For the text-containing cell, return its midpoint in [X, Y] coordinate format. 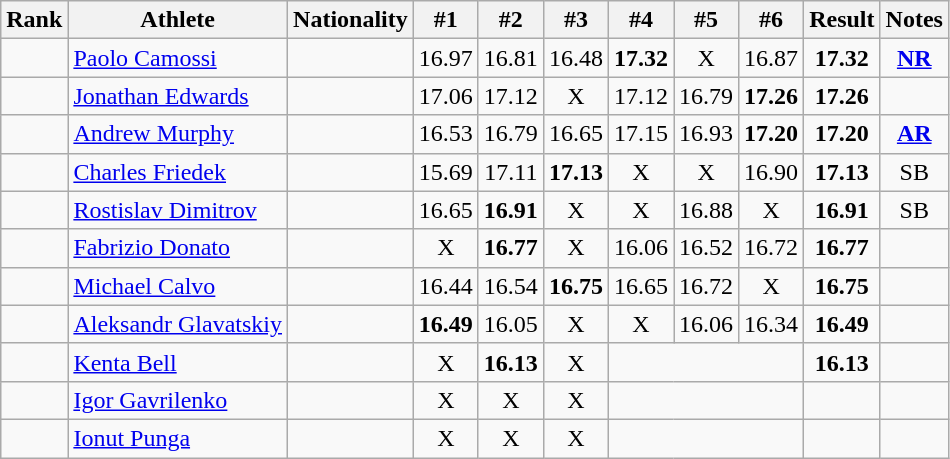
#2 [510, 20]
Rank [34, 20]
16.44 [446, 286]
#3 [576, 20]
Jonathan Edwards [178, 96]
Notes [914, 20]
15.69 [446, 172]
17.06 [446, 96]
Ionut Punga [178, 438]
#1 [446, 20]
17.11 [510, 172]
16.93 [706, 134]
16.34 [772, 324]
Result [842, 20]
16.54 [510, 286]
Michael Calvo [178, 286]
16.90 [772, 172]
16.88 [706, 210]
16.97 [446, 58]
Andrew Murphy [178, 134]
Nationality [351, 20]
16.53 [446, 134]
NR [914, 58]
#5 [706, 20]
Athlete [178, 20]
#4 [640, 20]
Charles Friedek [178, 172]
Fabrizio Donato [178, 248]
Paolo Camossi [178, 58]
17.15 [640, 134]
Aleksandr Glavatskiy [178, 324]
Igor Gavrilenko [178, 400]
Rostislav Dimitrov [178, 210]
16.48 [576, 58]
16.81 [510, 58]
16.52 [706, 248]
#6 [772, 20]
16.05 [510, 324]
Kenta Bell [178, 362]
AR [914, 134]
16.87 [772, 58]
